Scan for the cell matching the given text and deliver its [X, Y] coordinate at center. 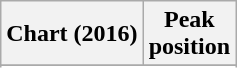
Peak position [189, 34]
Chart (2016) [72, 34]
